Identify which cell holds the provided text, then report its (x, y) central coordinate. 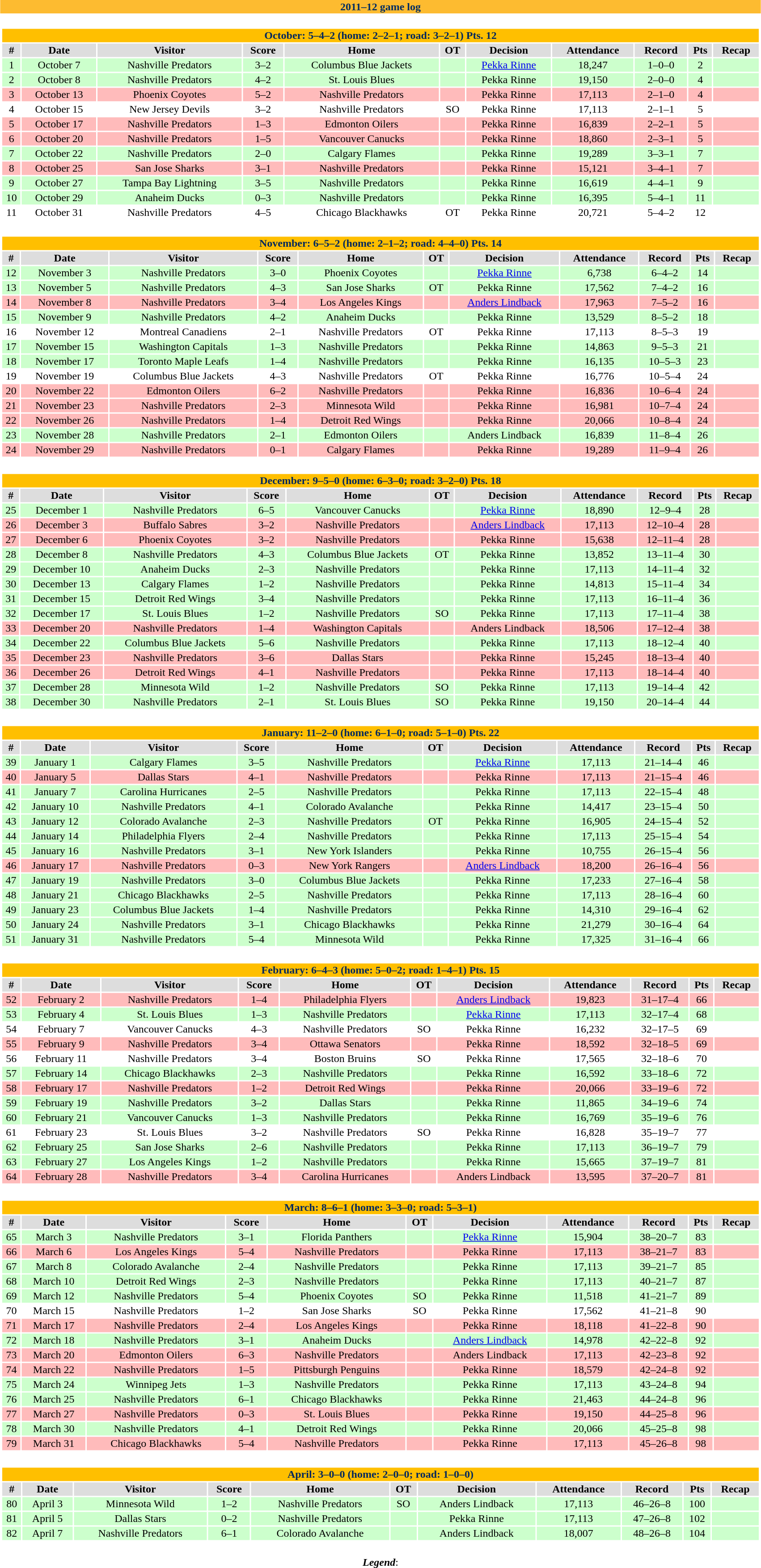
April 5 (47, 1518)
16,592 (590, 1073)
18,890 (599, 510)
November 29 (64, 450)
15–11–4 (665, 584)
42–23–8 (659, 1355)
15,904 (588, 1237)
46–26–8 (652, 1504)
Montreal Canadiens (183, 332)
33 (11, 628)
14,417 (596, 807)
42–24–8 (659, 1370)
11–9–4 (665, 450)
December 6 (62, 540)
January 10 (55, 807)
37–20–7 (660, 1177)
February 23 (61, 1132)
2–1–0 (661, 94)
41 (11, 792)
18–14–4 (665, 673)
October 22 (59, 153)
March 17 (54, 1325)
75 (11, 1384)
November 22 (64, 391)
45–26–8 (659, 1443)
16,619 (593, 183)
73 (11, 1355)
March 20 (54, 1355)
13–11–4 (665, 555)
67 (11, 1266)
15,121 (593, 169)
2011–12 game log (380, 7)
December 23 (62, 658)
85 (701, 1266)
January 16 (55, 851)
14,310 (596, 910)
Pittsburgh Penguins (337, 1370)
November 17 (64, 362)
December 1 (62, 510)
16,135 (599, 362)
12–10–4 (665, 525)
December 20 (62, 628)
March 10 (54, 1281)
71 (11, 1325)
March 30 (54, 1429)
21,279 (596, 925)
17,233 (596, 880)
October: 5–4–2 (home: 2–2–1; road: 3–2–1) Pts. 12 (380, 35)
20–14–4 (665, 702)
New York Rangers (350, 866)
December 13 (62, 584)
8–5–2 (665, 317)
41–21–8 (659, 1311)
10–7–4 (665, 405)
80 (12, 1504)
59 (11, 1103)
0–1 (278, 450)
25–15–4 (664, 836)
December 15 (62, 599)
April 7 (47, 1534)
14,978 (588, 1340)
April: 3–0–0 (home: 2–0–0; road: 1–0–0) (380, 1475)
22–15–4 (664, 792)
16,776 (599, 376)
23–15–4 (664, 807)
March 15 (54, 1311)
21–15–4 (664, 777)
November 8 (64, 303)
12–11–4 (665, 540)
October 17 (59, 124)
3–4–1 (661, 169)
February: 6–4–3 (home: 5–0–2; road: 1–4–1) Pts. 15 (380, 970)
6–2 (278, 391)
14,863 (599, 346)
October 15 (59, 110)
25 (11, 510)
16,836 (599, 391)
3–3–1 (661, 153)
40–21–7 (659, 1281)
100 (698, 1504)
61 (11, 1132)
December 3 (62, 525)
February 11 (61, 1059)
1 (12, 65)
32–17–4 (660, 1014)
38–20–7 (659, 1237)
27–16–4 (664, 880)
November 26 (64, 421)
11,865 (590, 1103)
October 7 (59, 65)
30–16–4 (664, 925)
13 (11, 287)
January 12 (55, 821)
January 14 (55, 836)
6,738 (599, 273)
October 27 (59, 183)
18,860 (593, 139)
6–5 (266, 510)
20,721 (593, 212)
2–2–1 (661, 124)
16,981 (599, 405)
November 15 (64, 346)
November 9 (64, 317)
16,905 (596, 821)
11–8–4 (665, 435)
16,232 (590, 1029)
10 (12, 198)
December 17 (62, 614)
December 10 (62, 569)
3–6 (266, 658)
94 (701, 1384)
6–4–2 (665, 273)
31–16–4 (664, 939)
January 24 (55, 925)
89 (701, 1296)
1–0–0 (661, 65)
29 (11, 569)
4–4–1 (661, 183)
January 21 (55, 895)
4–5 (263, 212)
78 (11, 1429)
February 7 (61, 1029)
February 17 (61, 1088)
March 27 (54, 1414)
45 (11, 851)
33–18–6 (660, 1073)
18,247 (593, 65)
47–26–8 (652, 1518)
Boston Bruins (345, 1059)
February 2 (61, 1000)
15,638 (599, 540)
31 (11, 599)
February 25 (61, 1147)
35–19–6 (660, 1118)
December 8 (62, 555)
55 (11, 1044)
10–5–4 (665, 376)
16,769 (590, 1118)
32–18–6 (660, 1059)
6–3 (246, 1355)
63 (11, 1162)
17–11–4 (665, 614)
35 (11, 658)
35–19–7 (660, 1132)
11,518 (588, 1296)
December 22 (62, 643)
February 27 (61, 1162)
82 (12, 1534)
43 (11, 821)
47 (11, 880)
5–2 (263, 94)
October 8 (59, 80)
32–18–5 (660, 1044)
5–4–1 (661, 198)
8 (12, 169)
20 (11, 391)
18,200 (596, 866)
ОТ (442, 555)
13,595 (590, 1177)
16,395 (593, 198)
27 (11, 540)
November 19 (64, 376)
March 12 (54, 1296)
November 3 (64, 273)
10–8–4 (665, 421)
34–19–6 (660, 1103)
2–0–0 (661, 80)
32–17–5 (660, 1029)
7–4–2 (665, 287)
November 28 (64, 435)
12–9–4 (665, 510)
16–11–4 (665, 599)
41–22–8 (659, 1325)
7–5–2 (665, 303)
3 (12, 94)
February 9 (61, 1044)
October 31 (59, 212)
November 12 (64, 332)
February 21 (61, 1118)
October 13 (59, 94)
37 (11, 687)
44–24–8 (659, 1399)
Winnipeg Jets (156, 1384)
October 25 (59, 169)
102 (698, 1518)
January 1 (55, 762)
Toronto Maple Leafs (183, 362)
October 29 (59, 198)
9–5–3 (665, 346)
February 14 (61, 1073)
10–6–4 (665, 391)
15,245 (599, 658)
New York Islanders (350, 851)
39–21–7 (659, 1266)
19–14–4 (665, 687)
43–24–8 (659, 1384)
Buffalo Sabres (175, 525)
26–15–4 (664, 851)
March 25 (54, 1399)
31–17–4 (660, 1000)
March 3 (54, 1237)
2–0 (263, 153)
March 22 (54, 1370)
41–21–7 (659, 1296)
24–15–4 (664, 821)
17,963 (599, 303)
14–11–4 (665, 569)
28–16–4 (664, 895)
18,007 (579, 1534)
16,828 (590, 1132)
44–25–8 (659, 1414)
Tampa Bay Lightning (169, 183)
2–6 (259, 1147)
18–12–4 (665, 643)
87 (701, 1281)
49 (11, 910)
18–13–4 (665, 658)
22 (11, 421)
17,565 (590, 1059)
April 3 (47, 1504)
21,463 (588, 1399)
15 (11, 317)
13,852 (599, 555)
March: 8–6–1 (home: 3–3–0; road: 5–3–1) (380, 1207)
January 19 (55, 880)
104 (698, 1534)
42–22–8 (659, 1340)
February 19 (61, 1103)
March 6 (54, 1252)
19,823 (590, 1000)
January 31 (55, 939)
2–1–1 (661, 110)
14,813 (599, 584)
March 31 (54, 1443)
5–4–2 (661, 212)
December 28 (62, 687)
November: 6–5–2 (home: 2–1–2; road: 4–4–0) Pts. 14 (380, 244)
2–3–1 (661, 139)
December 26 (62, 673)
15,665 (590, 1162)
Florida Panthers (337, 1237)
38–21–7 (659, 1252)
36–19–7 (660, 1147)
February 4 (61, 1014)
10–5–3 (665, 362)
29–16–4 (664, 910)
5–6 (266, 643)
January 5 (55, 777)
March 8 (54, 1266)
10,755 (596, 851)
December: 9–5–0 (home: 6–3–0; road: 3–2–0) Pts. 18 (380, 481)
18,579 (588, 1370)
0–2 (229, 1518)
51 (11, 939)
18,592 (590, 1044)
February 28 (61, 1177)
21–14–4 (664, 762)
65 (11, 1237)
January 23 (55, 910)
January 7 (55, 792)
13,529 (599, 317)
39 (11, 762)
17 (11, 346)
33–19–6 (660, 1088)
October 20 (59, 139)
37–19–7 (660, 1162)
18,506 (599, 628)
March 18 (54, 1340)
17,325 (596, 939)
March 24 (54, 1384)
57 (11, 1073)
45–25–8 (659, 1429)
48–26–8 (652, 1534)
53 (11, 1014)
17–12–4 (665, 628)
8–5–3 (665, 332)
November 5 (64, 287)
26–16–4 (664, 866)
November 23 (64, 405)
January 17 (55, 866)
6 (12, 139)
New Jersey Devils (169, 110)
18,118 (588, 1325)
Ottawa Senators (345, 1044)
December 30 (62, 702)
January: 11–2–0 (home: 6–1–0; road: 5–1–0) Pts. 22 (380, 733)
